Find where the given text appears and provide that cell's center as [X, Y] coordinate. 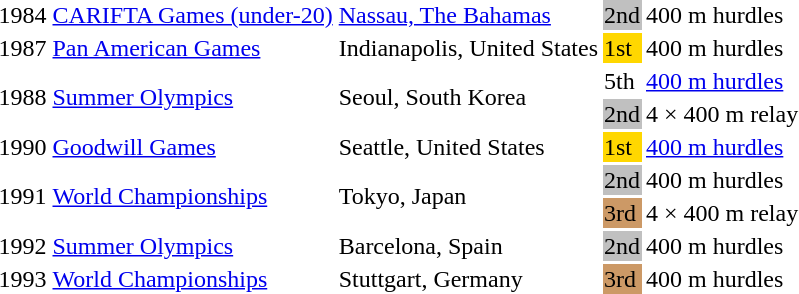
Seoul, South Korea [468, 98]
Barcelona, Spain [468, 246]
Tokyo, Japan [468, 196]
Stuttgart, Germany [468, 279]
CARIFTA Games (under-20) [192, 15]
Goodwill Games [192, 147]
Nassau, The Bahamas [468, 15]
5th [622, 81]
Pan American Games [192, 48]
Indianapolis, United States [468, 48]
Seattle, United States [468, 147]
